Pinpoint the cell where the given text exists, returning its (x, y) midpoint coordinate. 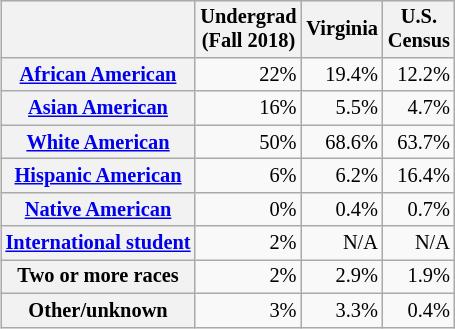
19.4% (342, 75)
6% (248, 176)
16% (248, 108)
Virginia (342, 29)
22% (248, 75)
Other/unknown (98, 310)
Asian American (98, 108)
U.S.Census (419, 29)
Undergrad(Fall 2018) (248, 29)
5.5% (342, 108)
Two or more races (98, 277)
0% (248, 209)
50% (248, 142)
68.6% (342, 142)
International student (98, 243)
3% (248, 310)
63.7% (419, 142)
Native American (98, 209)
African American (98, 75)
0.7% (419, 209)
6.2% (342, 176)
3.3% (342, 310)
1.9% (419, 277)
Hispanic American (98, 176)
White American (98, 142)
4.7% (419, 108)
16.4% (419, 176)
12.2% (419, 75)
2.9% (342, 277)
